Output the (x, y) coordinate of the center of the cell containing the given text.  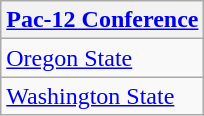
Oregon State (102, 58)
Pac-12 Conference (102, 20)
Washington State (102, 96)
